Detect which cell encompasses the target text, then output its [x, y] center coordinate. 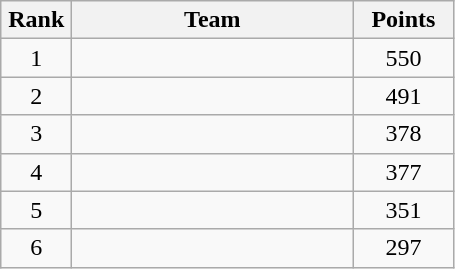
6 [36, 248]
378 [404, 134]
4 [36, 172]
Team [212, 20]
5 [36, 210]
491 [404, 96]
Rank [36, 20]
3 [36, 134]
377 [404, 172]
2 [36, 96]
550 [404, 58]
Points [404, 20]
1 [36, 58]
297 [404, 248]
351 [404, 210]
